Capture the cell that displays the provided text and extract its (x, y) central coordinate. 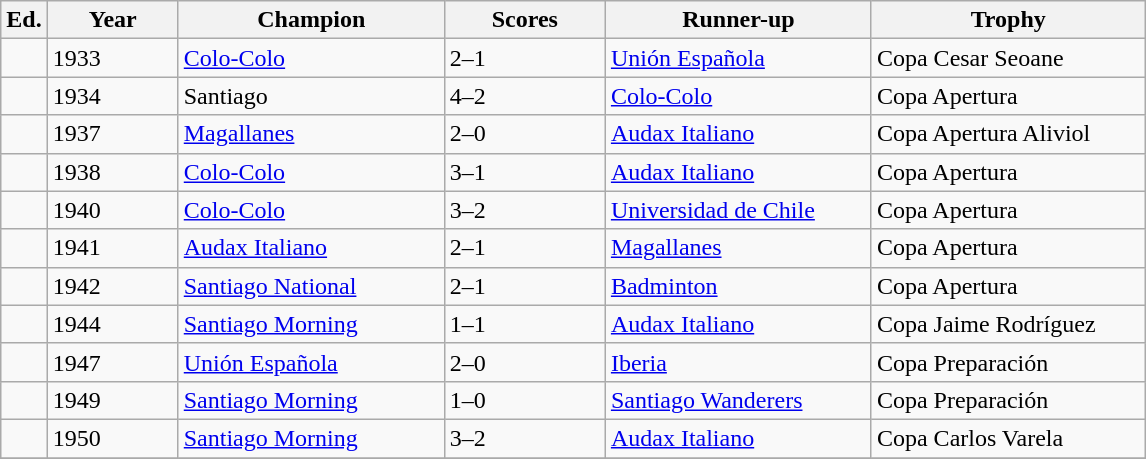
Universidad de Chile (738, 210)
Santiago Wanderers (738, 400)
1938 (112, 172)
Santiago National (311, 286)
1941 (112, 248)
1949 (112, 400)
1937 (112, 134)
Trophy (1008, 20)
1940 (112, 210)
1950 (112, 438)
Year (112, 20)
Copa Apertura Aliviol (1008, 134)
Runner-up (738, 20)
Champion (311, 20)
1–0 (524, 400)
4–2 (524, 96)
Copa Carlos Varela (1008, 438)
Scores (524, 20)
1–1 (524, 324)
3–1 (524, 172)
1942 (112, 286)
Copa Jaime Rodríguez (1008, 324)
1947 (112, 362)
1934 (112, 96)
1933 (112, 58)
Ed. (24, 20)
1944 (112, 324)
Copa Cesar Seoane (1008, 58)
Iberia (738, 362)
Badminton (738, 286)
Santiago (311, 96)
